Output the (x, y) coordinate of the center of the cell containing the given text.  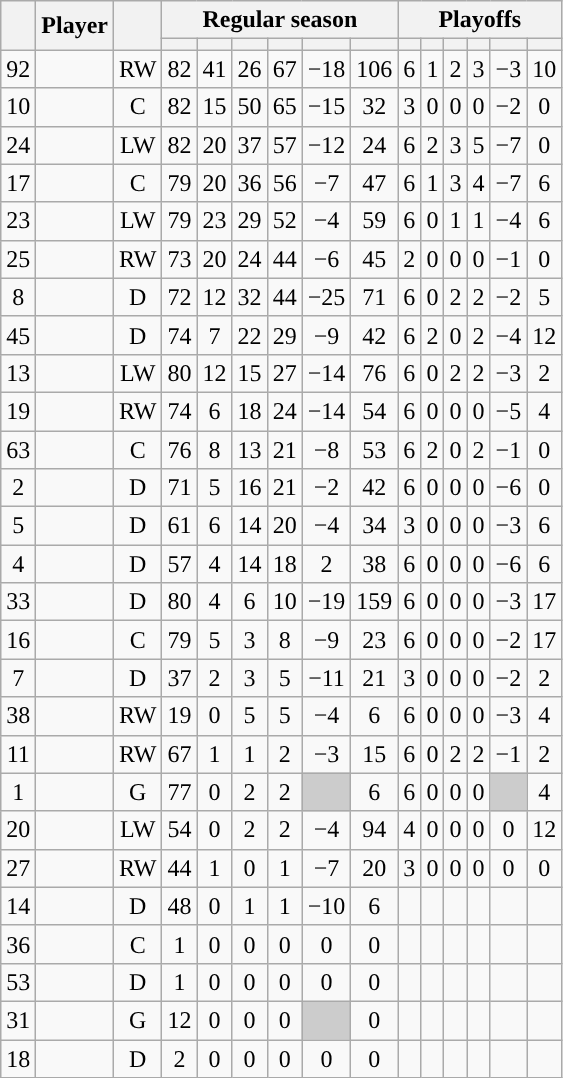
Player (75, 26)
59 (374, 221)
34 (374, 526)
−8 (326, 449)
Playoffs (480, 20)
−12 (326, 145)
−15 (326, 107)
106 (374, 69)
−11 (326, 678)
41 (214, 69)
61 (180, 526)
63 (18, 449)
52 (284, 221)
47 (374, 183)
65 (284, 107)
33 (18, 602)
73 (180, 259)
22 (250, 335)
31 (18, 1020)
50 (250, 107)
Regular season (280, 20)
−5 (508, 411)
−25 (326, 297)
94 (374, 830)
−18 (326, 69)
92 (18, 69)
159 (374, 602)
26 (250, 69)
−10 (326, 906)
−19 (326, 602)
48 (180, 906)
11 (18, 754)
25 (18, 259)
77 (180, 792)
72 (180, 297)
56 (284, 183)
